Provide the [x, y] coordinate of the cell's center where the given text is located.  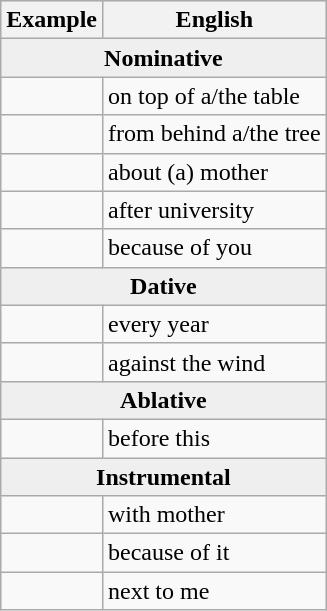
from behind a/the tree [214, 134]
Example [52, 20]
before this [214, 438]
because of it [214, 553]
Ablative [164, 400]
about (a) mother [214, 172]
on top of a/the table [214, 96]
because of you [214, 248]
every year [214, 324]
next to me [214, 591]
Instrumental [164, 477]
Dative [164, 286]
against the wind [214, 362]
with mother [214, 515]
Nominative [164, 58]
English [214, 20]
after university [214, 210]
